Output the (X, Y) coordinate of the center of the cell containing the given text.  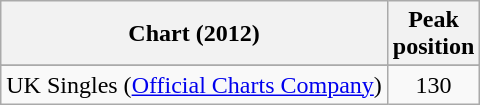
130 (433, 85)
UK Singles (Official Charts Company) (194, 85)
Chart (2012) (194, 34)
Peakposition (433, 34)
